Output the [x, y] coordinate of the center of the cell containing the given text.  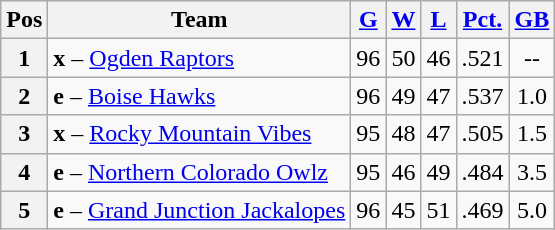
3.5 [532, 172]
W [404, 20]
50 [404, 58]
.537 [482, 96]
.469 [482, 210]
x – Rocky Mountain Vibes [200, 134]
-- [532, 58]
e – Boise Hawks [200, 96]
GB [532, 20]
Pos [24, 20]
x – Ogden Raptors [200, 58]
2 [24, 96]
Pct. [482, 20]
5.0 [532, 210]
5 [24, 210]
G [368, 20]
3 [24, 134]
48 [404, 134]
e – Northern Colorado Owlz [200, 172]
.505 [482, 134]
1.0 [532, 96]
.484 [482, 172]
L [438, 20]
Team [200, 20]
1.5 [532, 134]
4 [24, 172]
45 [404, 210]
e – Grand Junction Jackalopes [200, 210]
1 [24, 58]
51 [438, 210]
.521 [482, 58]
